Provide the [X, Y] coordinate of the cell's center where the given text is located.  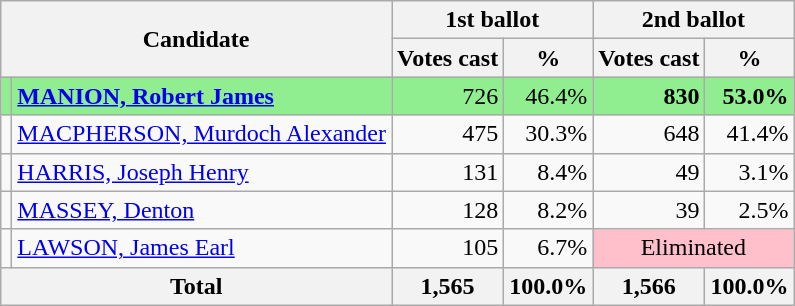
Eliminated [694, 248]
1,565 [448, 286]
53.0% [750, 96]
1,566 [649, 286]
30.3% [548, 134]
475 [448, 134]
830 [649, 96]
MACPHERSON, Murdoch Alexander [202, 134]
HARRIS, Joseph Henry [202, 172]
Candidate [196, 39]
6.7% [548, 248]
49 [649, 172]
1st ballot [492, 20]
MANION, Robert James [202, 96]
2nd ballot [694, 20]
2.5% [750, 210]
Total [196, 286]
3.1% [750, 172]
131 [448, 172]
8.4% [548, 172]
8.2% [548, 210]
41.4% [750, 134]
648 [649, 134]
128 [448, 210]
MASSEY, Denton [202, 210]
46.4% [548, 96]
726 [448, 96]
105 [448, 248]
39 [649, 210]
LAWSON, James Earl [202, 248]
